Provide the (x, y) coordinate of the cell's center where the given text is located.  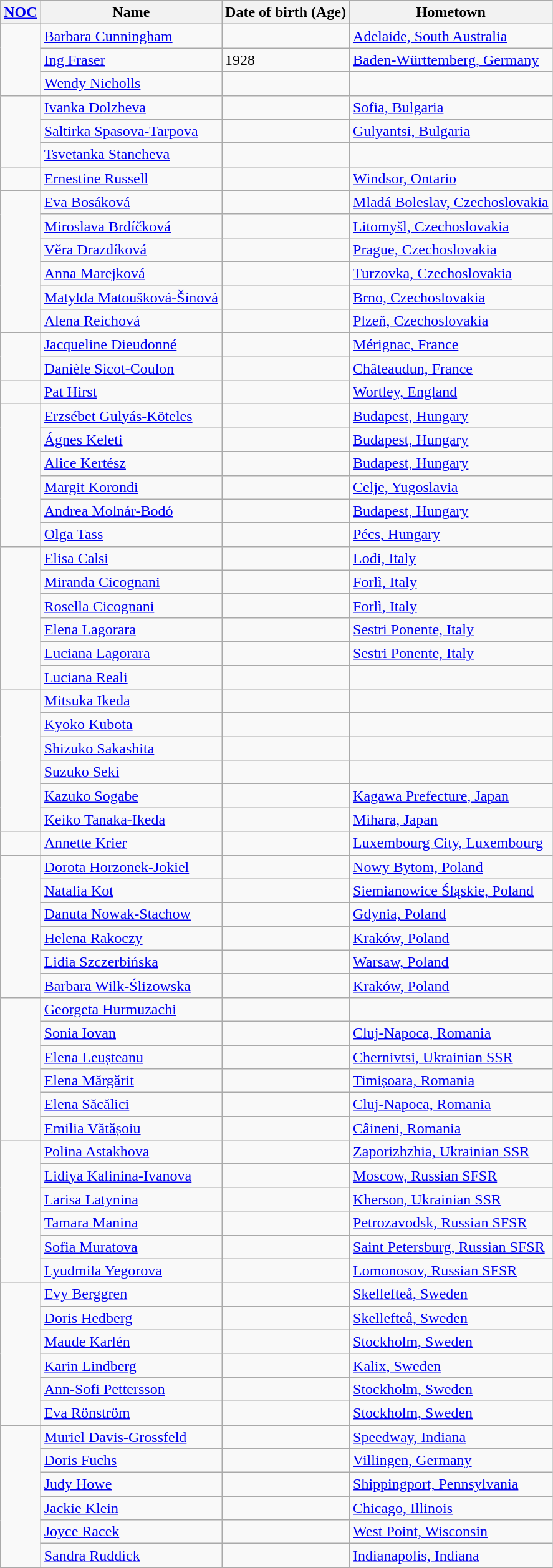
Joyce Racek (131, 1532)
Saltirka Spasova-Tarpova (131, 131)
NOC (21, 12)
Chernivtsi, Ukrainian SSR (451, 1057)
Alena Reichová (131, 321)
Chicago, Illinois (451, 1508)
Andrea Molnár-Bodó (131, 511)
Câineni, Romania (451, 1128)
Kalix, Sweden (451, 1365)
Eva Bosáková (131, 202)
Danièle Sicot-Coulon (131, 369)
Helena Rakoczy (131, 938)
Sofia Muratova (131, 1247)
Kagawa Prefecture, Japan (451, 796)
Judy Howe (131, 1484)
Dorota Horzonek-Jokiel (131, 867)
Elena Mărgărit (131, 1081)
Wortley, England (451, 392)
Turzovka, Czechoslovakia (451, 273)
Larisa Latynina (131, 1199)
Evy Berggren (131, 1294)
Anna Marejková (131, 273)
Litomyšl, Czechoslovakia (451, 226)
Polina Astakhova (131, 1152)
Matylda Matoušková-Šínová (131, 298)
Gulyantsi, Bulgaria (451, 131)
Luciana Lagorara (131, 653)
Sandra Ruddick (131, 1556)
Mérignac, France (451, 345)
Mihara, Japan (451, 820)
Georgeta Hurmuzachi (131, 1009)
Adelaide, South Australia (451, 36)
Miroslava Brdíčková (131, 226)
Ivanka Dolzheva (131, 107)
Margit Korondi (131, 487)
Siemianowice Śląskie, Poland (451, 891)
Moscow, Russian SFSR (451, 1176)
Shippingport, Pennsylvania (451, 1484)
Petrozavodsk, Russian SFSR (451, 1223)
Maude Karlén (131, 1342)
Nowy Bytom, Poland (451, 867)
Shizuko Sakashita (131, 748)
Alice Kertész (131, 463)
West Point, Wisconsin (451, 1532)
Warsaw, Poland (451, 962)
Ernestine Russell (131, 178)
Eva Rönström (131, 1413)
Suzuko Seki (131, 772)
Hometown (451, 12)
Natalia Kot (131, 891)
Elisa Calsi (131, 558)
Elena Săcălici (131, 1105)
Name (131, 12)
Prague, Czechoslovakia (451, 249)
Lidia Szczerbińska (131, 962)
Lidiya Kalinina-Ivanova (131, 1176)
Lyudmila Yegorova (131, 1270)
Lodi, Italy (451, 558)
Danuta Nowak-Stachow (131, 914)
Speedway, Indiana (451, 1436)
Brno, Czechoslovakia (451, 298)
Mitsuka Ikeda (131, 701)
Luxembourg City, Luxembourg (451, 843)
Doris Fuchs (131, 1461)
Gdynia, Poland (451, 914)
Doris Hedberg (131, 1318)
Annette Krier (131, 843)
Villingen, Germany (451, 1461)
Tsvetanka Stancheva (131, 155)
Tamara Manina (131, 1223)
Sofia, Bulgaria (451, 107)
Elena Leușteanu (131, 1057)
Elena Lagorara (131, 629)
Indianapolis, Indiana (451, 1556)
Kyoko Kubota (131, 725)
Windsor, Ontario (451, 178)
Ing Fraser (131, 60)
Keiko Tanaka-Ikeda (131, 820)
Muriel Davis-Grossfeld (131, 1436)
Luciana Reali (131, 677)
Lomonosov, Russian SFSR (451, 1270)
Erzsébet Gulyás-Köteles (131, 416)
Sonia Iovan (131, 1033)
Celje, Yugoslavia (451, 487)
Wendy Nicholls (131, 84)
Pécs, Hungary (451, 535)
Pat Hirst (131, 392)
Ágnes Keleti (131, 440)
Barbara Cunningham (131, 36)
Jacqueline Dieudonné (131, 345)
Mladá Boleslav, Czechoslovakia (451, 202)
Kazuko Sogabe (131, 796)
Saint Petersburg, Russian SFSR (451, 1247)
Zaporizhzhia, Ukrainian SSR (451, 1152)
Plzeň, Czechoslovakia (451, 321)
Baden-Württemberg, Germany (451, 60)
Timișoara, Romania (451, 1081)
Ann-Sofi Pettersson (131, 1389)
Jackie Klein (131, 1508)
Miranda Cicognani (131, 582)
Emilia Vătășoiu (131, 1128)
1928 (286, 60)
Věra Drazdíková (131, 249)
Date of birth (Age) (286, 12)
Karin Lindberg (131, 1365)
Barbara Wilk-Ślizowska (131, 985)
Olga Tass (131, 535)
Kherson, Ukrainian SSR (451, 1199)
Rosella Cicognani (131, 606)
Châteaudun, France (451, 369)
